Pinpoint the cell where the given text exists, returning its (X, Y) midpoint coordinate. 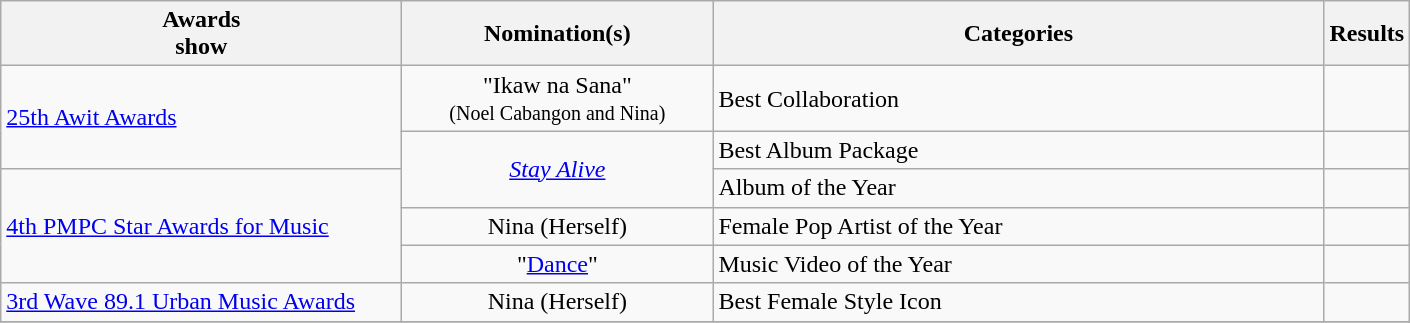
Stay Alive (558, 169)
Best Collaboration (1018, 98)
Categories (1018, 34)
25th Awit Awards (202, 118)
Awardsshow (202, 34)
Album of the Year (1018, 188)
Results (1367, 34)
Female Pop Artist of the Year (1018, 226)
Music Video of the Year (1018, 264)
4th PMPC Star Awards for Music (202, 226)
Best Album Package (1018, 150)
Nomination(s) (558, 34)
"Dance" (558, 264)
3rd Wave 89.1 Urban Music Awards (202, 302)
"Ikaw na Sana"(Noel Cabangon and Nina) (558, 98)
Best Female Style Icon (1018, 302)
